Output the [X, Y] coordinate of the center of the cell containing the given text.  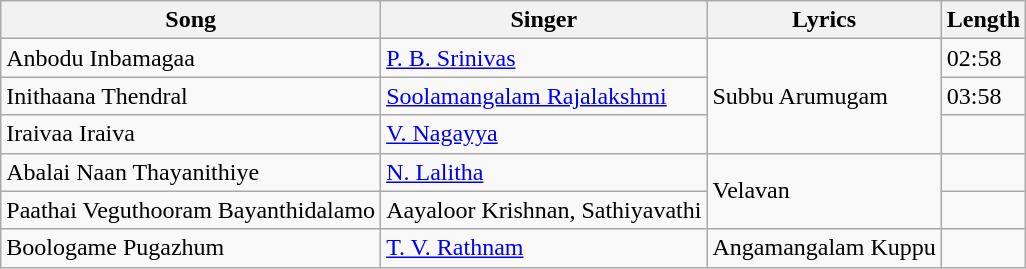
Soolamangalam Rajalakshmi [544, 96]
P. B. Srinivas [544, 58]
Lyrics [824, 20]
Iraivaa Iraiva [191, 134]
Angamangalam Kuppu [824, 248]
Boologame Pugazhum [191, 248]
Velavan [824, 191]
Length [983, 20]
T. V. Rathnam [544, 248]
03:58 [983, 96]
N. Lalitha [544, 172]
Singer [544, 20]
Inithaana Thendral [191, 96]
Subbu Arumugam [824, 96]
Aayaloor Krishnan, Sathiyavathi [544, 210]
Paathai Veguthooram Bayanthidalamo [191, 210]
Abalai Naan Thayanithiye [191, 172]
02:58 [983, 58]
Song [191, 20]
V. Nagayya [544, 134]
Anbodu Inbamagaa [191, 58]
